Return (x, y) of the center of cell containing provided text 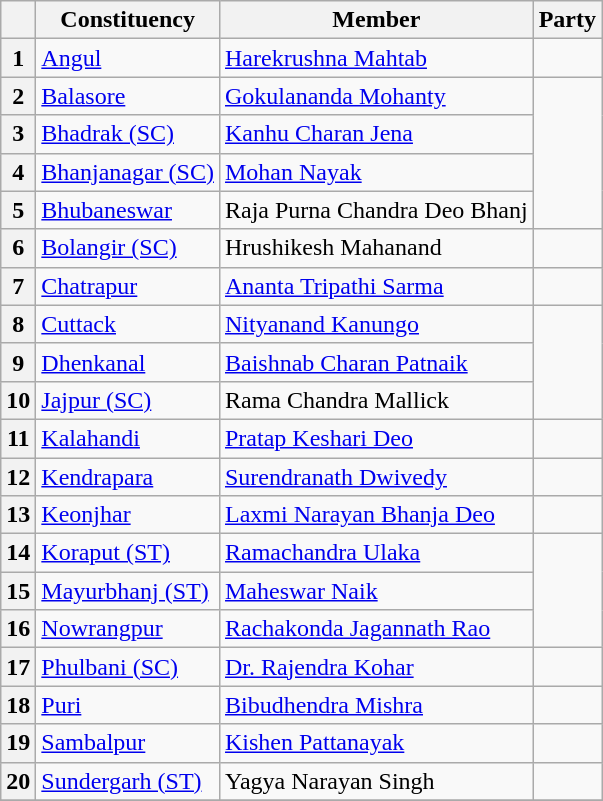
2 (18, 96)
Sambalpur (128, 743)
Balasore (128, 96)
12 (18, 477)
Bhanjanagar (SC) (128, 172)
Gokulananda Mohanty (376, 96)
14 (18, 553)
6 (18, 248)
Rama Chandra Mallick (376, 400)
5 (18, 210)
Party (567, 20)
Dhenkanal (128, 362)
Hrushikesh Mahanand (376, 248)
Ramachandra Ulaka (376, 553)
15 (18, 591)
1 (18, 58)
Sundergarh (ST) (128, 781)
Harekrushna Mahtab (376, 58)
Constituency (128, 20)
3 (18, 134)
Koraput (ST) (128, 553)
13 (18, 515)
Chatrapur (128, 286)
Phulbani (SC) (128, 667)
9 (18, 362)
Member (376, 20)
Angul (128, 58)
8 (18, 324)
Mohan Nayak (376, 172)
17 (18, 667)
Laxmi Narayan Bhanja Deo (376, 515)
Kalahandi (128, 438)
Dr. Rajendra Kohar (376, 667)
Nityanand Kanungo (376, 324)
Maheswar Naik (376, 591)
Yagya Narayan Singh (376, 781)
Bolangir (SC) (128, 248)
Nowrangpur (128, 629)
11 (18, 438)
Jajpur (SC) (128, 400)
20 (18, 781)
16 (18, 629)
Cuttack (128, 324)
Pratap Keshari Deo (376, 438)
Ananta Tripathi Sarma (376, 286)
Surendranath Dwivedy (376, 477)
19 (18, 743)
Puri (128, 705)
Baishnab Charan Patnaik (376, 362)
Kendrapara (128, 477)
18 (18, 705)
Kanhu Charan Jena (376, 134)
Raja Purna Chandra Deo Bhanj (376, 210)
Bhadrak (SC) (128, 134)
Kishen Pattanayak (376, 743)
Keonjhar (128, 515)
7 (18, 286)
Bhubaneswar (128, 210)
Bibudhendra Mishra (376, 705)
10 (18, 400)
Rachakonda Jagannath Rao (376, 629)
4 (18, 172)
Mayurbhanj (ST) (128, 591)
